Pinpoint the cell where the given text exists, returning its (X, Y) midpoint coordinate. 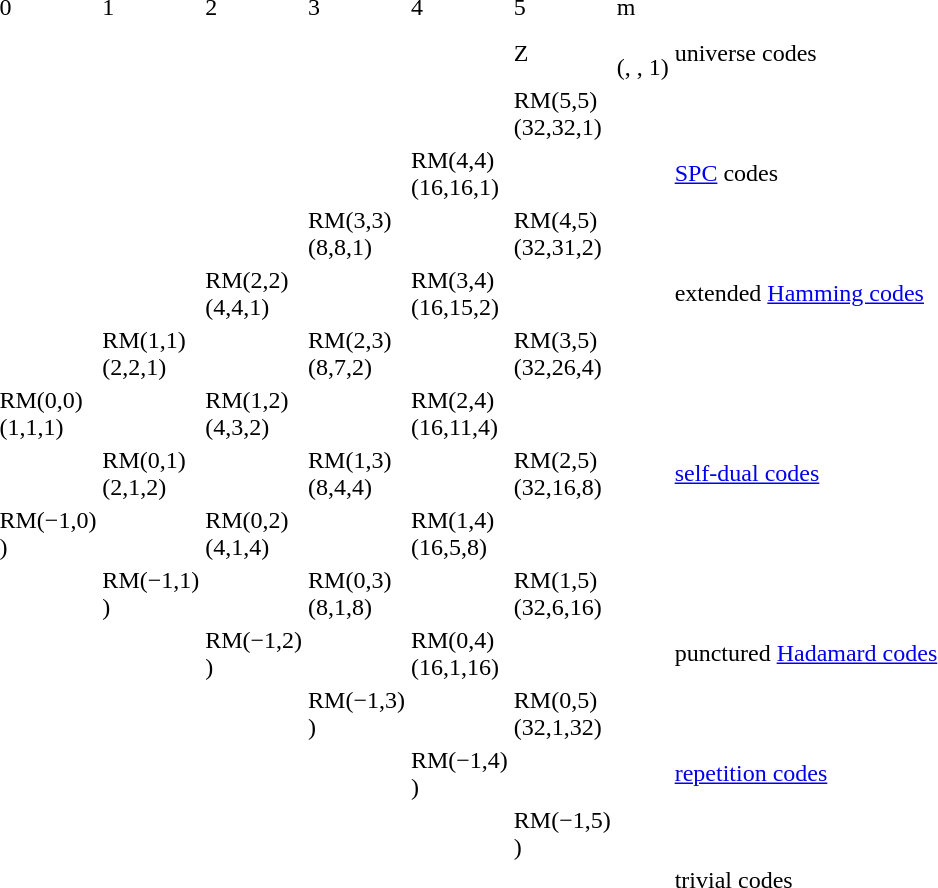
RM(1,5)(32,6,16) (562, 594)
RM(1,3)(8,4,4) (357, 474)
RM(2,5)(32,16,8) (562, 474)
RM(−1,5)) (562, 834)
RM(3,4)(16,15,2) (459, 294)
RM(0,4)(16,1,16) (459, 654)
RM(4,4)(16,16,1) (459, 174)
RM(0,5)(32,1,32) (562, 714)
RM(0,3)(8,1,8) (357, 594)
RM(5,5)(32,32,1) (562, 114)
RM(0,2)(4,1,4) (254, 534)
RM(1,1)(2,2,1) (151, 354)
RM(4,5)(32,31,2) (562, 234)
RM(3,3)(8,8,1) (357, 234)
(, , 1) (642, 54)
RM(−1,3)) (357, 714)
RM(−1,1)) (151, 594)
RM(2,3)(8,7,2) (357, 354)
RM(1,4)(16,5,8) (459, 534)
RM(3,5)(32,26,4) (562, 354)
RM(1,2)(4,3,2) (254, 414)
RM(−1,4)) (459, 774)
RM(0,1)(2,1,2) (151, 474)
RM(2,2)(4,4,1) (254, 294)
RM(2,4)(16,11,4) (459, 414)
RM(−1,2)) (254, 654)
Z (562, 54)
